From the cell containing the given text, extract its center point as (x, y) coordinate. 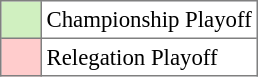
Relegation Playoff (149, 57)
Championship Playoff (149, 20)
